Extract the (X, Y) coordinate from the center of the cell holding the provided text.  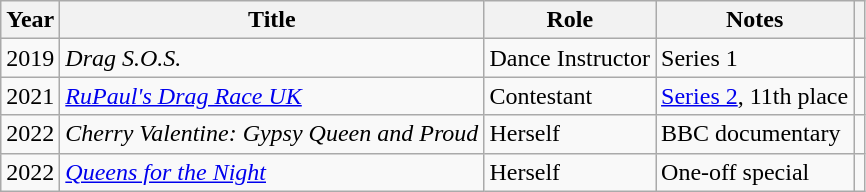
Queens for the Night (272, 172)
Year (30, 20)
Cherry Valentine: Gypsy Queen and Proud (272, 134)
BBC documentary (755, 134)
RuPaul's Drag Race UK (272, 96)
Drag S.O.S. (272, 58)
Series 1 (755, 58)
Role (570, 20)
Contestant (570, 96)
One-off special (755, 172)
Dance Instructor (570, 58)
Series 2, 11th place (755, 96)
2021 (30, 96)
Notes (755, 20)
2019 (30, 58)
Title (272, 20)
